Extract the [x, y] coordinate from the center of the cell holding the provided text.  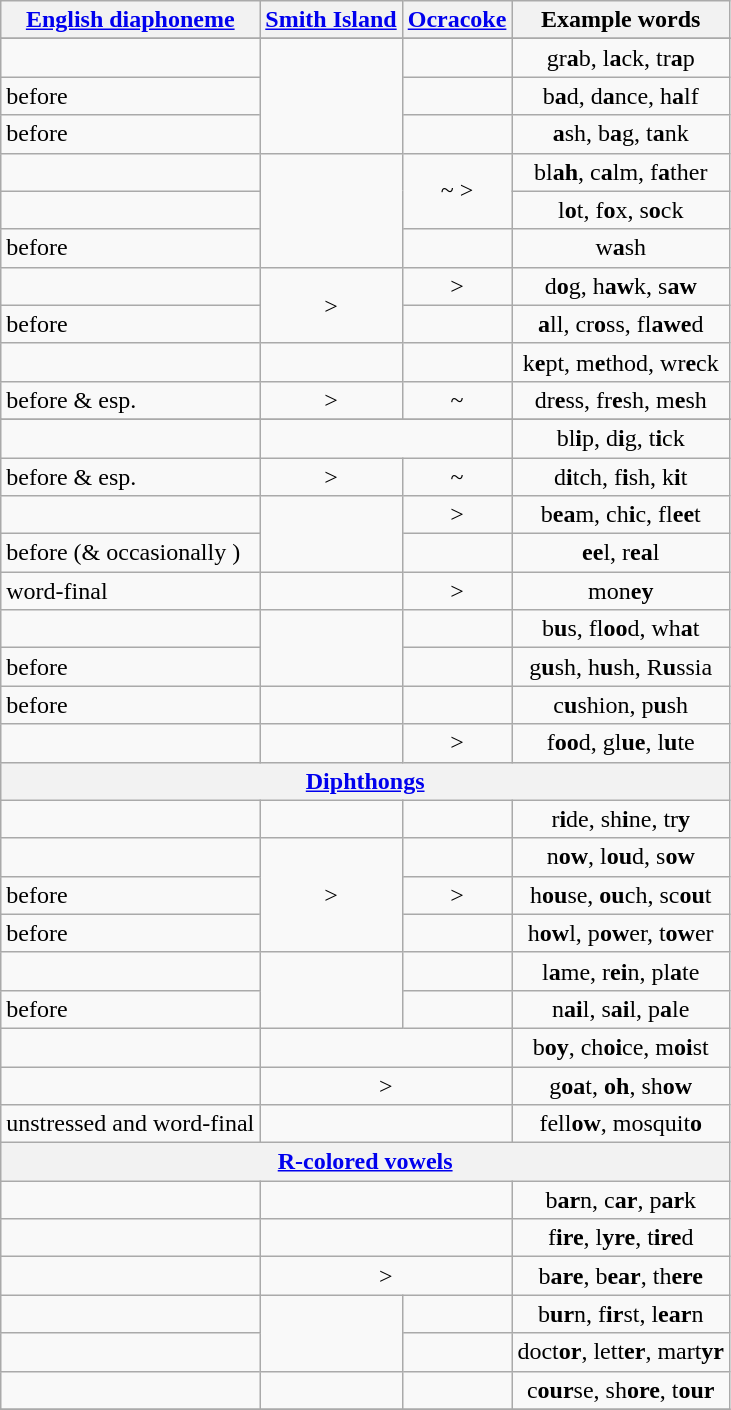
Ocracoke [457, 20]
ash, bag, tank [621, 134]
fire, lyre, tired [621, 1238]
Diphthongs [366, 781]
ride, shine, try [621, 819]
Example words [621, 20]
grab, lack, trap [621, 58]
beam, chic, fleet [621, 515]
boy, choice, moist [621, 1047]
fellow, mosquito [621, 1124]
house, ouch, scout [621, 895]
R-colored vowels [366, 1162]
blah, calm, father [621, 172]
bare, bear, there [621, 1276]
food, glue, lute [621, 743]
eel, real [621, 553]
now, loud, sow [621, 857]
bus, flood, what [621, 629]
howl, power, tower [621, 933]
word-final [130, 591]
dog, hawk, saw [621, 286]
unstressed and word-final [130, 1124]
English diaphoneme [130, 20]
ditch, fish, kit [621, 477]
course, shore, tour [621, 1390]
lame, rein, plate [621, 971]
kept, method, wreck [621, 362]
cushion, push [621, 705]
lot, fox, sock [621, 210]
barn, car, park [621, 1200]
bad, dance, half [621, 96]
gush, hush, Russia [621, 667]
Smith Island [331, 20]
nail, sail, pale [621, 1009]
blip, dig, tick [621, 438]
all, cross, flawed [621, 324]
burn, first, learn [621, 1314]
goat, oh, show [621, 1085]
wash [621, 248]
dress, fresh, mesh [621, 400]
money [621, 591]
before (& occasionally ) [130, 553]
doctor, letter, martyr [621, 1352]
~ > [457, 191]
